Pinpoint the cell where the given text exists, returning its [X, Y] midpoint coordinate. 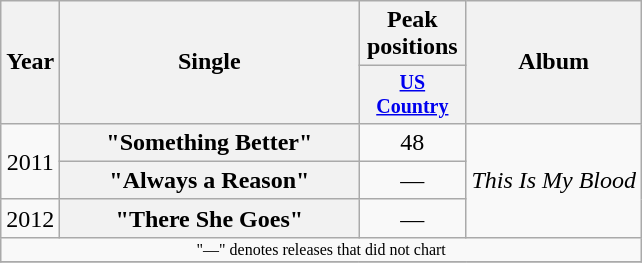
Single [210, 62]
"There She Goes" [210, 218]
"—" denotes releases that did not chart [322, 249]
2011 [30, 161]
This Is My Blood [554, 180]
2012 [30, 218]
Year [30, 62]
"Always a Reason" [210, 180]
Album [554, 62]
US Country [412, 94]
48 [412, 142]
Peak positions [412, 34]
"Something Better" [210, 142]
